Scan for the cell matching the given text and deliver its [X, Y] coordinate at center. 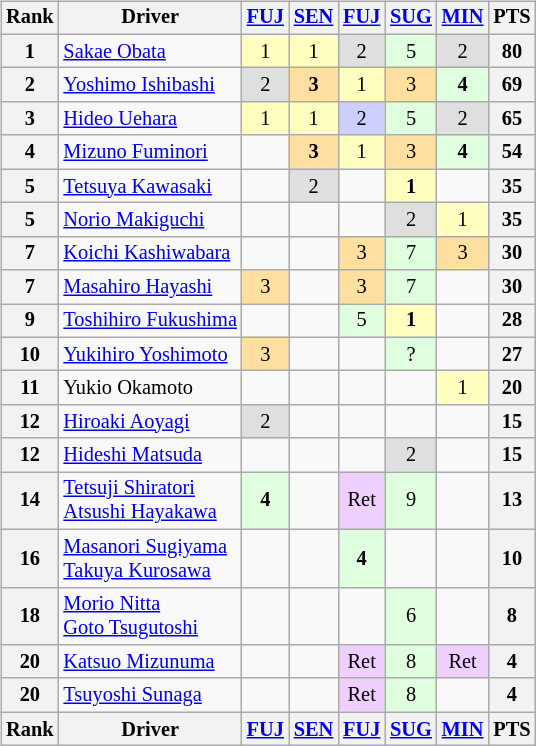
6 [411, 616]
Yoshimo Ishibashi [150, 85]
Tetsuji Shiratori Atsushi Hayakawa [150, 501]
11 [30, 388]
69 [512, 85]
Koichi Kashiwabara [150, 253]
80 [512, 51]
Masahiro Hayashi [150, 287]
Hideshi Matsuda [150, 455]
65 [512, 119]
16 [30, 558]
Toshihiro Fukushima [150, 321]
Hideo Uehara [150, 119]
27 [512, 354]
14 [30, 501]
Norio Makiguchi [150, 220]
Tsuyoshi Sunaga [150, 695]
Masanori Sugiyama Takuya Kurosawa [150, 558]
? [411, 354]
Yukihiro Yoshimoto [150, 354]
28 [512, 321]
Tetsuya Kawasaki [150, 186]
54 [512, 152]
Mizuno Fuminori [150, 152]
Morio Nitta Goto Tsugutoshi [150, 616]
Sakae Obata [150, 51]
Hiroaki Aoyagi [150, 422]
13 [512, 501]
Katsuo Mizunuma [150, 662]
Yukio Okamoto [150, 388]
18 [30, 616]
